Provide the (X, Y) coordinate of the cell's center where the given text is located.  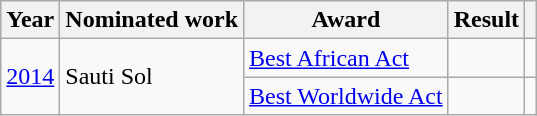
Best Worldwide Act (346, 96)
Sauti Sol (152, 77)
Nominated work (152, 20)
Award (346, 20)
Result (486, 20)
Year (30, 20)
2014 (30, 77)
Best African Act (346, 58)
